Determine the (x, y) coordinate at the center of the cell enclosing the given text.  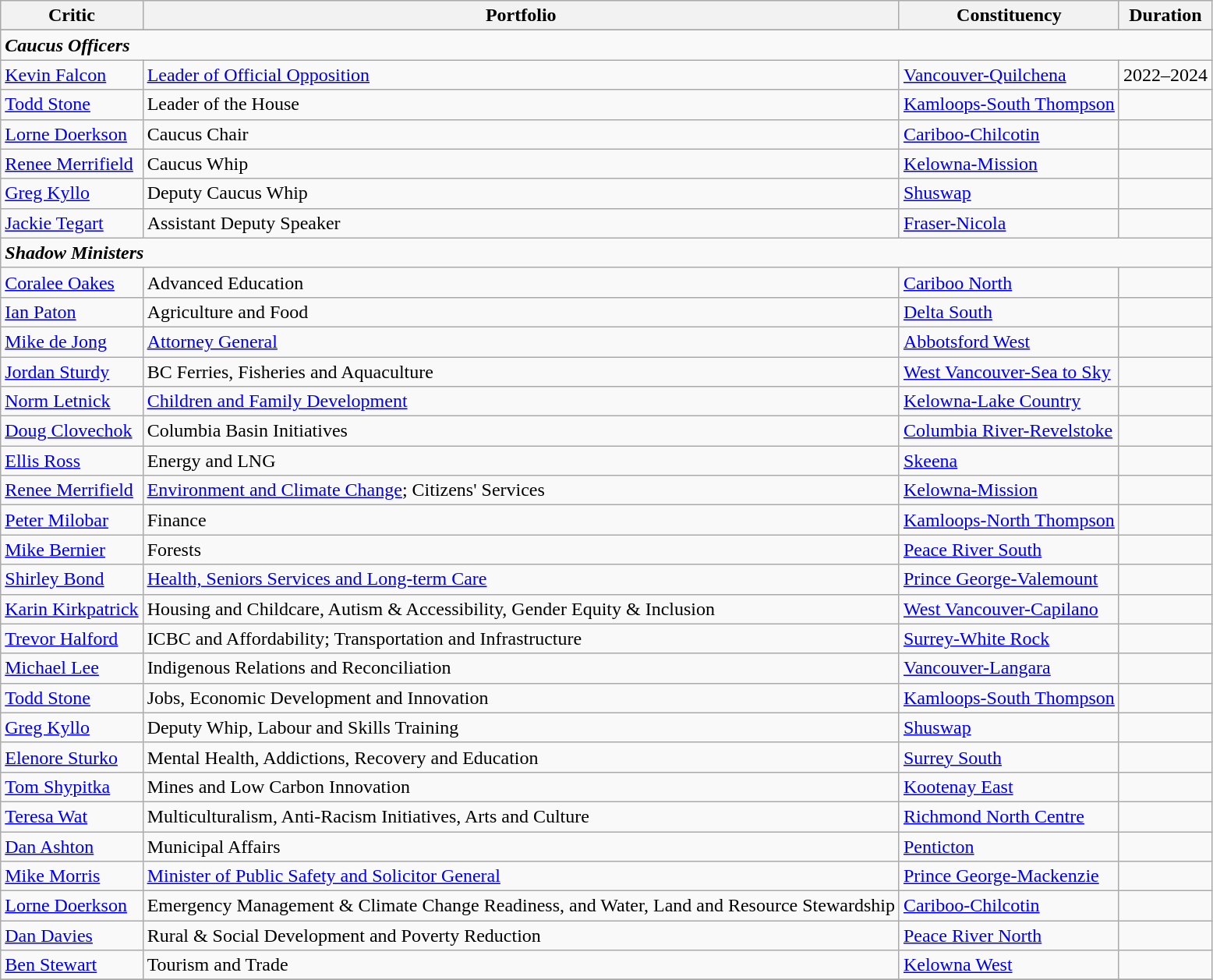
Jordan Sturdy (72, 372)
Energy and LNG (521, 461)
Environment and Climate Change; Citizens' Services (521, 490)
Ellis Ross (72, 461)
Finance (521, 520)
Mike de Jong (72, 341)
Penticton (1009, 846)
Doug Clovechok (72, 431)
Dan Ashton (72, 846)
Kootenay East (1009, 787)
Elenore Sturko (72, 757)
Abbotsford West (1009, 341)
Forests (521, 550)
Ben Stewart (72, 965)
Caucus Whip (521, 164)
Critic (72, 16)
Agriculture and Food (521, 312)
Deputy Whip, Labour and Skills Training (521, 727)
Caucus Officers (606, 45)
Caucus Chair (521, 134)
Portfolio (521, 16)
Peter Milobar (72, 520)
Trevor Halford (72, 639)
Kamloops-North Thompson (1009, 520)
Fraser-Nicola (1009, 223)
ICBC and Affordability; Transportation and Infrastructure (521, 639)
Emergency Management & Climate Change Readiness, and Water, Land and Resource Stewardship (521, 906)
Mike Bernier (72, 550)
Michael Lee (72, 668)
Minister of Public Safety and Solicitor General (521, 876)
BC Ferries, Fisheries and Aquaculture (521, 372)
Kelowna West (1009, 965)
Shirley Bond (72, 579)
Health, Seniors Services and Long-term Care (521, 579)
Vancouver-Quilchena (1009, 75)
Surrey-White Rock (1009, 639)
Municipal Affairs (521, 846)
Deputy Caucus Whip (521, 193)
Attorney General (521, 341)
Leader of the House (521, 104)
2022–2024 (1165, 75)
Richmond North Centre (1009, 816)
Multiculturalism, Anti-Racism Initiatives, Arts and Culture (521, 816)
Jackie Tegart (72, 223)
Karin Kirkpatrick (72, 609)
Peace River South (1009, 550)
Prince George-Mackenzie (1009, 876)
Skeena (1009, 461)
Teresa Wat (72, 816)
West Vancouver-Sea to Sky (1009, 372)
Coralee Oakes (72, 282)
Tourism and Trade (521, 965)
Cariboo North (1009, 282)
Rural & Social Development and Poverty Reduction (521, 936)
Surrey South (1009, 757)
Columbia River-Revelstoke (1009, 431)
Children and Family Development (521, 402)
Tom Shypitka (72, 787)
West Vancouver-Capilano (1009, 609)
Mines and Low Carbon Innovation (521, 787)
Prince George-Valemount (1009, 579)
Duration (1165, 16)
Peace River North (1009, 936)
Mike Morris (72, 876)
Ian Paton (72, 312)
Delta South (1009, 312)
Dan Davies (72, 936)
Advanced Education (521, 282)
Vancouver-Langara (1009, 668)
Assistant Deputy Speaker (521, 223)
Housing and Childcare, Autism & Accessibility, Gender Equity & Inclusion (521, 609)
Columbia Basin Initiatives (521, 431)
Mental Health, Addictions, Recovery and Education (521, 757)
Jobs, Economic Development and Innovation (521, 698)
Constituency (1009, 16)
Norm Letnick (72, 402)
Leader of Official Opposition (521, 75)
Kelowna-Lake Country (1009, 402)
Shadow Ministers (606, 253)
Indigenous Relations and Reconciliation (521, 668)
Kevin Falcon (72, 75)
